From the cell containing the given text, extract its center point as [X, Y] coordinate. 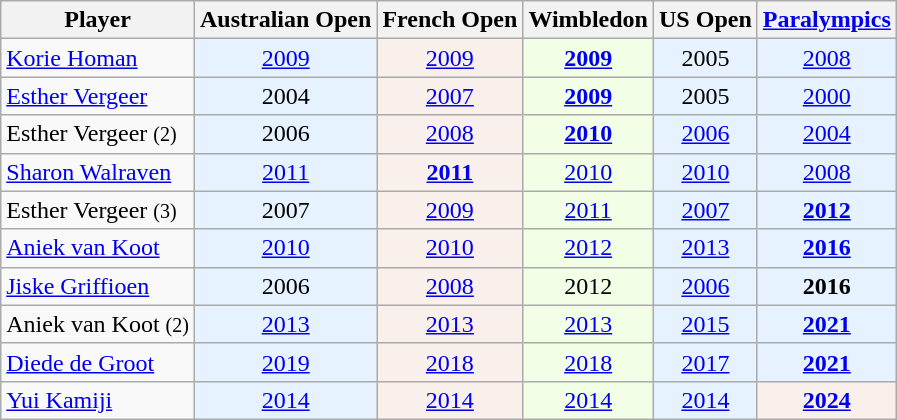
Esther Vergeer (2) [98, 134]
Paralympics [826, 20]
Korie Homan [98, 58]
Player [98, 20]
2019 [285, 362]
Esther Vergeer [98, 96]
Yui Kamiji [98, 400]
Aniek van Koot (2) [98, 324]
Esther Vergeer (3) [98, 210]
Diede de Groot [98, 362]
Australian Open [285, 20]
2015 [706, 324]
2000 [826, 96]
Jiske Griffioen [98, 286]
Wimbledon [588, 20]
US Open [706, 20]
French Open [450, 20]
Sharon Walraven [98, 172]
2017 [706, 362]
Aniek van Koot [98, 248]
2024 [826, 400]
